Pinpoint the cell where the given text exists, returning its [x, y] midpoint coordinate. 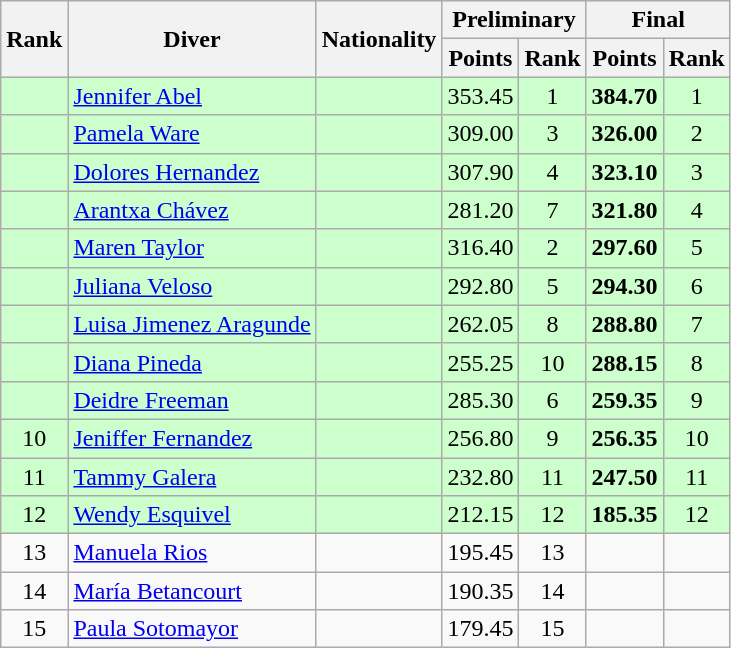
Deidre Freeman [192, 400]
185.35 [624, 515]
307.90 [480, 172]
Dolores Hernandez [192, 172]
255.25 [480, 362]
Final [658, 20]
Paula Sotomayor [192, 629]
179.45 [480, 629]
Jennifer Abel [192, 96]
285.30 [480, 400]
190.35 [480, 591]
Luisa Jimenez Aragunde [192, 324]
256.35 [624, 438]
281.20 [480, 210]
288.15 [624, 362]
232.80 [480, 477]
323.10 [624, 172]
321.80 [624, 210]
Pamela Ware [192, 134]
Diver [192, 39]
Diana Pineda [192, 362]
Nationality [379, 39]
294.30 [624, 286]
Preliminary [514, 20]
297.60 [624, 248]
Maren Taylor [192, 248]
384.70 [624, 96]
353.45 [480, 96]
Wendy Esquivel [192, 515]
288.80 [624, 324]
326.00 [624, 134]
247.50 [624, 477]
Arantxa Chávez [192, 210]
316.40 [480, 248]
María Betancourt [192, 591]
292.80 [480, 286]
Jeniffer Fernandez [192, 438]
195.45 [480, 553]
309.00 [480, 134]
Juliana Veloso [192, 286]
Tammy Galera [192, 477]
256.80 [480, 438]
259.35 [624, 400]
262.05 [480, 324]
Manuela Rios [192, 553]
212.15 [480, 515]
